Provide the [X, Y] coordinate of the cell's center where the given text is located.  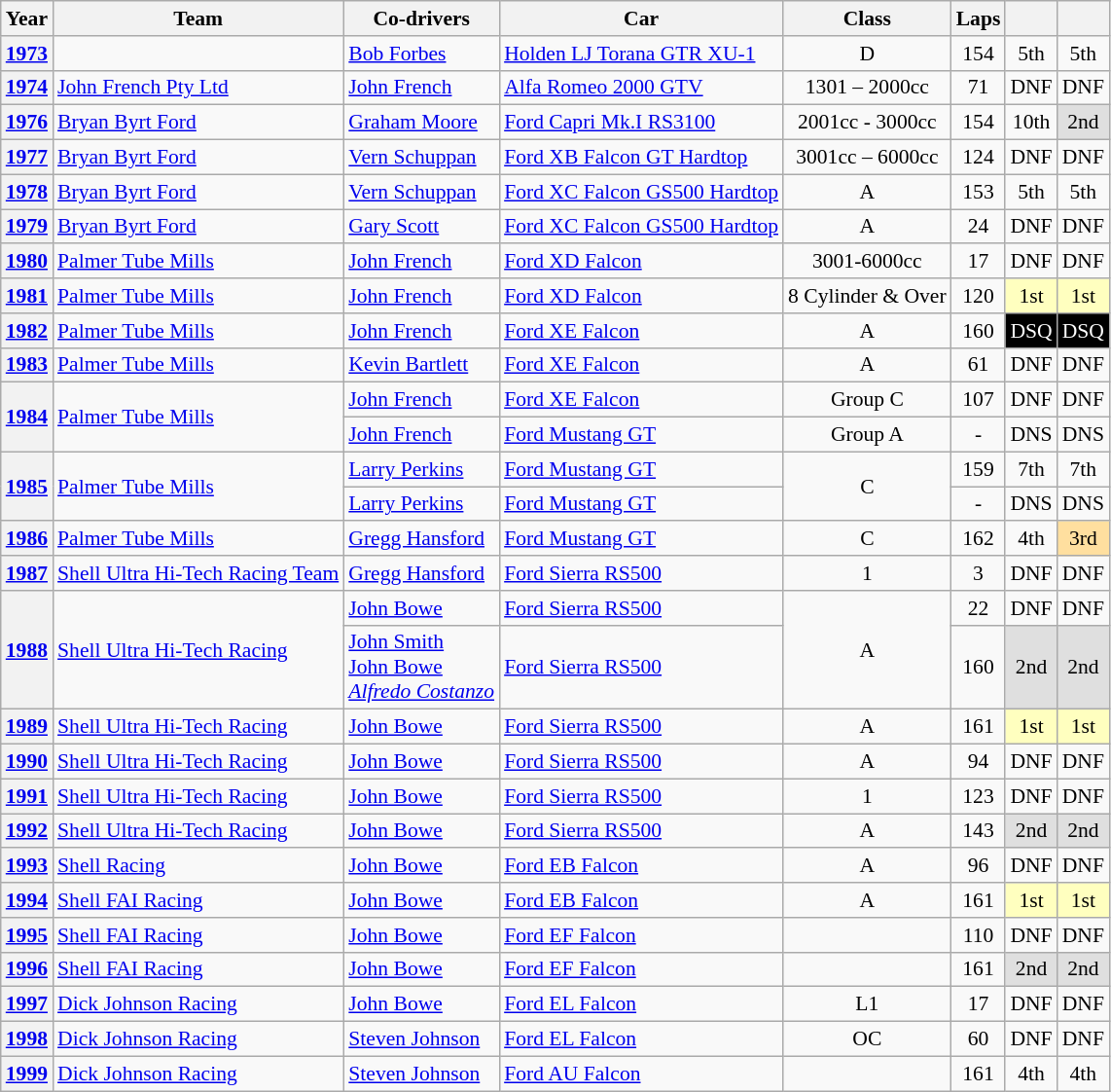
1986 [27, 539]
Car [641, 18]
Shell Ultra Hi-Tech Racing Team [198, 573]
Alfa Romeo 2000 GTV [641, 88]
143 [979, 831]
OC [868, 1039]
1994 [27, 900]
123 [979, 796]
Shell Racing [198, 866]
L1 [868, 1004]
Co-drivers [421, 18]
1997 [27, 1004]
Group A [868, 435]
153 [979, 192]
71 [979, 88]
1998 [27, 1039]
1984 [27, 417]
Year [27, 18]
1981 [27, 296]
Bob Forbes [421, 54]
1979 [27, 227]
D [868, 54]
Kevin Bartlett [421, 365]
1992 [27, 831]
60 [979, 1039]
3001-6000cc [868, 262]
1999 [27, 1074]
162 [979, 539]
61 [979, 365]
1991 [27, 796]
1987 [27, 573]
1982 [27, 331]
3001cc – 6000cc [868, 158]
124 [979, 158]
1980 [27, 262]
1301 – 2000cc [868, 88]
1995 [27, 935]
8 Cylinder & Over [868, 296]
24 [979, 227]
Class [868, 18]
110 [979, 935]
1985 [27, 487]
1990 [27, 762]
22 [979, 608]
John French Pty Ltd [198, 88]
1974 [27, 88]
Ford XB Falcon GT Hardtop [641, 158]
94 [979, 762]
Graham Moore [421, 123]
Group C [868, 400]
159 [979, 469]
1976 [27, 123]
1983 [27, 365]
3 [979, 573]
Team [198, 18]
1989 [27, 727]
John Smith John Bowe Alfredo Costanzo [421, 668]
Ford Capri Mk.I RS3100 [641, 123]
96 [979, 866]
2001cc - 3000cc [868, 123]
10th [1031, 123]
1973 [27, 54]
120 [979, 296]
Laps [979, 18]
1978 [27, 192]
Holden LJ Torana GTR XU-1 [641, 54]
1993 [27, 866]
1988 [27, 650]
Gary Scott [421, 227]
3rd [1084, 539]
1977 [27, 158]
107 [979, 400]
Ford AU Falcon [641, 1074]
1996 [27, 969]
